Identify which cell holds the provided text, then report its (x, y) central coordinate. 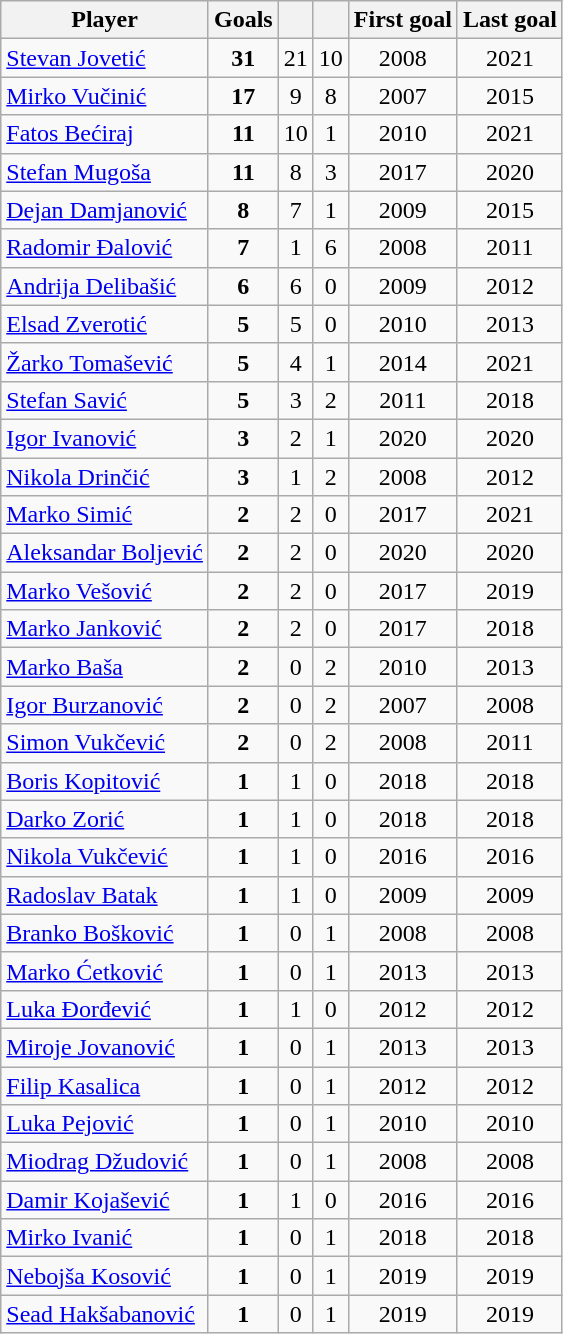
31 (243, 58)
Mirko Ivanić (105, 1238)
Branko Bošković (105, 933)
Marko Ćetković (105, 971)
Darko Zorić (105, 819)
9 (296, 96)
Stevan Jovetić (105, 58)
Sead Hakšabanović (105, 1314)
Mirko Vučinić (105, 96)
Marko Janković (105, 629)
Igor Ivanović (105, 438)
Nikola Vukčević (105, 857)
Simon Vukčević (105, 743)
Damir Kojašević (105, 1200)
Filip Kasalica (105, 1085)
Fatos Bećiraj (105, 134)
Player (105, 20)
First goal (402, 20)
17 (243, 96)
Nikola Drinčić (105, 477)
Luka Đorđević (105, 1009)
Goals (243, 20)
Radoslav Batak (105, 895)
Marko Vešović (105, 591)
Dejan Damjanović (105, 210)
Boris Kopitović (105, 781)
Žarko Tomašević (105, 362)
Miodrag Džudović (105, 1162)
2014 (402, 362)
Luka Pejović (105, 1124)
Miroje Jovanović (105, 1047)
Aleksandar Boljević (105, 553)
Stefan Mugoša (105, 172)
Igor Burzanović (105, 705)
21 (296, 58)
Radomir Đalović (105, 248)
Marko Simić (105, 515)
Elsad Zverotić (105, 324)
Last goal (510, 20)
Nebojša Kosović (105, 1276)
4 (296, 362)
Stefan Savić (105, 400)
Andrija Delibašić (105, 286)
Marko Baša (105, 667)
